Find where the given text appears and provide that cell's center as [X, Y] coordinate. 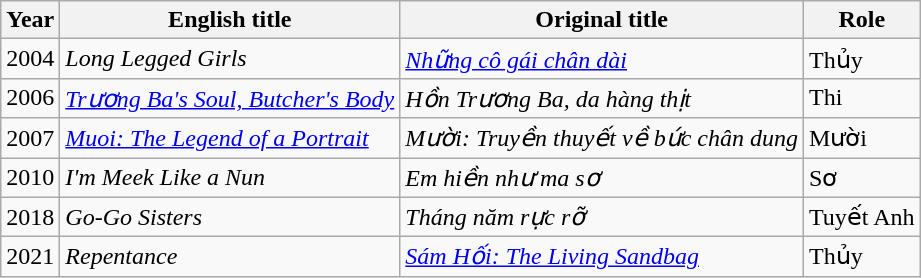
Repentance [230, 257]
Sơ [862, 178]
Em hiền như ma sơ [602, 178]
Thi [862, 98]
English title [230, 20]
Muoi: The Legend of a Portrait [230, 138]
I'm Meek Like a Nun [230, 178]
Những cô gái chân dài [602, 59]
Hồn Trương Ba, da hàng thịt [602, 98]
2006 [30, 98]
2021 [30, 257]
2018 [30, 217]
Trương Ba's Soul, Butcher's Body [230, 98]
Tuyết Anh [862, 217]
Mười: Truyền thuyết về bức chân dung [602, 138]
Role [862, 20]
Sám Hối: The Living Sandbag [602, 257]
2010 [30, 178]
Long Legged Girls [230, 59]
2007 [30, 138]
Original title [602, 20]
2004 [30, 59]
Mười [862, 138]
Tháng năm rực rỡ [602, 217]
Go-Go Sisters [230, 217]
Year [30, 20]
